Provide the (X, Y) coordinate of the cell's center where the given text is located.  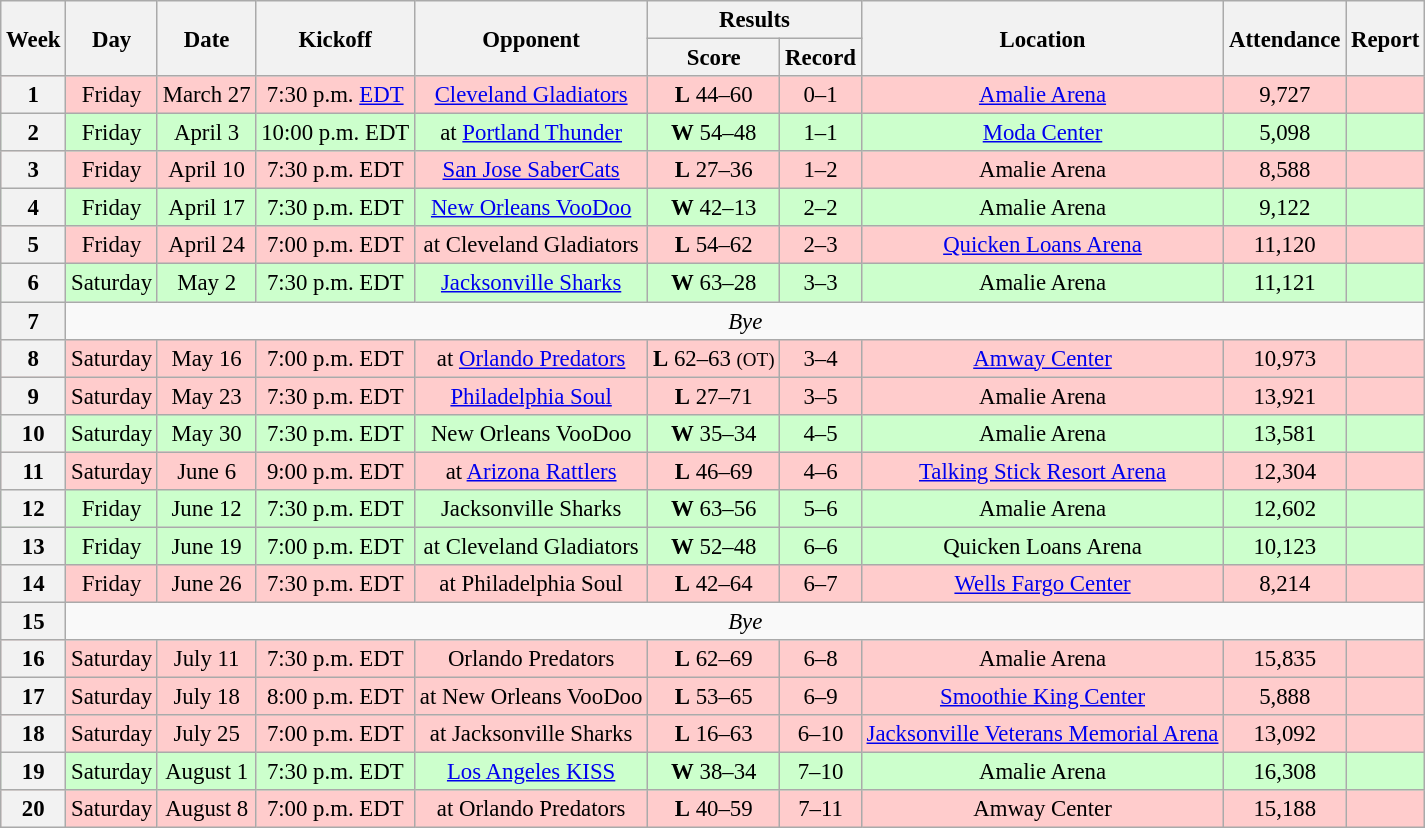
Cleveland Gladiators (532, 95)
20 (34, 809)
March 27 (206, 95)
7 (34, 321)
April 17 (206, 208)
4–5 (820, 433)
10,973 (1285, 358)
San Jose SaberCats (532, 170)
9:00 p.m. EDT (336, 471)
6–8 (820, 659)
7–11 (820, 809)
June 12 (206, 509)
2–2 (820, 208)
L 27–71 (714, 396)
June 19 (206, 546)
5 (34, 245)
W 54–48 (714, 133)
Smoothie King Center (1042, 697)
W 35–34 (714, 433)
4 (34, 208)
June 26 (206, 584)
9 (34, 396)
5,888 (1285, 697)
11,120 (1285, 245)
6–10 (820, 734)
16 (34, 659)
Report (1386, 38)
16,308 (1285, 772)
Location (1042, 38)
Day (112, 38)
April 3 (206, 133)
W 52–48 (714, 546)
3–5 (820, 396)
9,727 (1285, 95)
May 30 (206, 433)
L 62–63 (OT) (714, 358)
April 24 (206, 245)
8 (34, 358)
9,122 (1285, 208)
Jacksonville Veterans Memorial Arena (1042, 734)
14 (34, 584)
L 40–59 (714, 809)
10:00 p.m. EDT (336, 133)
15,188 (1285, 809)
11 (34, 471)
May 2 (206, 283)
W 63–28 (714, 283)
Score (714, 58)
18 (34, 734)
L 54–62 (714, 245)
L 53–65 (714, 697)
7–10 (820, 772)
3–3 (820, 283)
3 (34, 170)
3–4 (820, 358)
W 38–34 (714, 772)
at New Orleans VooDoo (532, 697)
2–3 (820, 245)
13,092 (1285, 734)
17 (34, 697)
June 6 (206, 471)
L 46–69 (714, 471)
Wells Fargo Center (1042, 584)
Philadelphia Soul (532, 396)
8,214 (1285, 584)
L 27–36 (714, 170)
L 16–63 (714, 734)
6–7 (820, 584)
8,588 (1285, 170)
15 (34, 621)
1–2 (820, 170)
Week (34, 38)
Record (820, 58)
11,121 (1285, 283)
2 (34, 133)
W 63–56 (714, 509)
August 1 (206, 772)
1 (34, 95)
1–1 (820, 133)
6–6 (820, 546)
L 42–64 (714, 584)
Opponent (532, 38)
5,098 (1285, 133)
15,835 (1285, 659)
12 (34, 509)
10,123 (1285, 546)
April 10 (206, 170)
July 25 (206, 734)
at Philadelphia Soul (532, 584)
W 42–13 (714, 208)
6–9 (820, 697)
13,921 (1285, 396)
Talking Stick Resort Arena (1042, 471)
Moda Center (1042, 133)
at Arizona Rattlers (532, 471)
0–1 (820, 95)
12,304 (1285, 471)
May 16 (206, 358)
10 (34, 433)
at Portland Thunder (532, 133)
L 62–69 (714, 659)
13 (34, 546)
May 23 (206, 396)
at Jacksonville Sharks (532, 734)
Date (206, 38)
4–6 (820, 471)
12,602 (1285, 509)
Orlando Predators (532, 659)
Attendance (1285, 38)
6 (34, 283)
19 (34, 772)
Kickoff (336, 38)
5–6 (820, 509)
13,581 (1285, 433)
August 8 (206, 809)
July 18 (206, 697)
L 44–60 (714, 95)
July 11 (206, 659)
Results (755, 20)
8:00 p.m. EDT (336, 697)
Los Angeles KISS (532, 772)
